Capture the cell that displays the provided text and extract its [x, y] central coordinate. 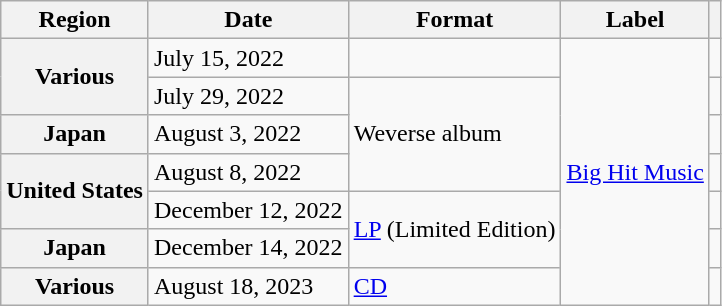
August 8, 2022 [248, 172]
July 15, 2022 [248, 58]
CD [454, 286]
Format [454, 20]
December 14, 2022 [248, 248]
July 29, 2022 [248, 96]
Label [635, 20]
Date [248, 20]
August 3, 2022 [248, 134]
December 12, 2022 [248, 210]
Weverse album [454, 134]
LP (Limited Edition) [454, 229]
Region [75, 20]
Big Hit Music [635, 172]
United States [75, 191]
August 18, 2023 [248, 286]
